Identify which cell holds the provided text, then report its (x, y) central coordinate. 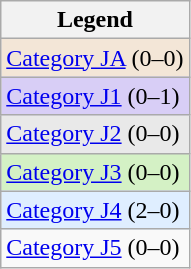
Category J5 (0–0) (95, 248)
Category J1 (0–1) (95, 96)
Category J4 (2–0) (95, 210)
Category J2 (0–0) (95, 134)
Legend (95, 20)
Category JA (0–0) (95, 58)
Category J3 (0–0) (95, 172)
